From the cell containing the given text, extract its center point as (X, Y) coordinate. 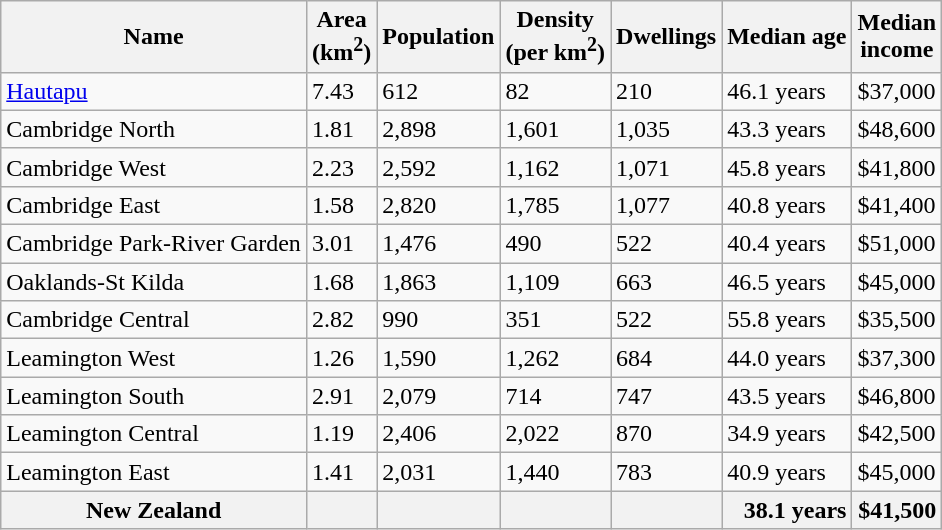
$51,000 (897, 244)
40.9 years (787, 472)
Density(per km2) (556, 37)
44.0 years (787, 358)
$35,500 (897, 320)
$37,300 (897, 358)
490 (556, 244)
82 (556, 91)
684 (666, 358)
1.58 (341, 205)
714 (556, 396)
2.91 (341, 396)
1,109 (556, 282)
Area(km2) (341, 37)
Cambridge Central (154, 320)
990 (438, 320)
2,820 (438, 205)
870 (666, 434)
$41,500 (897, 510)
2,022 (556, 434)
Hautapu (154, 91)
612 (438, 91)
1,440 (556, 472)
351 (556, 320)
43.3 years (787, 129)
45.8 years (787, 167)
747 (666, 396)
1,785 (556, 205)
Median age (787, 37)
43.5 years (787, 396)
55.8 years (787, 320)
1.19 (341, 434)
1,863 (438, 282)
1,262 (556, 358)
38.1 years (787, 510)
Medianincome (897, 37)
46.5 years (787, 282)
New Zealand (154, 510)
Leamington Central (154, 434)
2,406 (438, 434)
2.23 (341, 167)
Leamington South (154, 396)
1,035 (666, 129)
Leamington East (154, 472)
1,162 (556, 167)
Leamington West (154, 358)
1.41 (341, 472)
2,031 (438, 472)
1,590 (438, 358)
7.43 (341, 91)
34.9 years (787, 434)
$41,400 (897, 205)
Dwellings (666, 37)
210 (666, 91)
2,898 (438, 129)
Population (438, 37)
$48,600 (897, 129)
40.4 years (787, 244)
3.01 (341, 244)
$46,800 (897, 396)
1.26 (341, 358)
$42,500 (897, 434)
1,476 (438, 244)
2.82 (341, 320)
1,601 (556, 129)
1.68 (341, 282)
Cambridge Park-River Garden (154, 244)
1,077 (666, 205)
2,079 (438, 396)
$41,800 (897, 167)
Cambridge East (154, 205)
$37,000 (897, 91)
1.81 (341, 129)
Name (154, 37)
Oaklands-St Kilda (154, 282)
40.8 years (787, 205)
663 (666, 282)
46.1 years (787, 91)
2,592 (438, 167)
783 (666, 472)
Cambridge North (154, 129)
1,071 (666, 167)
Cambridge West (154, 167)
